Locate the cell with the specified text and output its (X, Y) center coordinate. 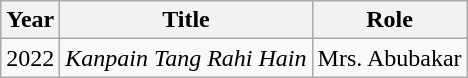
Title (186, 20)
Role (390, 20)
2022 (30, 58)
Kanpain Tang Rahi Hain (186, 58)
Year (30, 20)
Mrs. Abubakar (390, 58)
